Output the (x, y) coordinate of the center of the cell containing the given text.  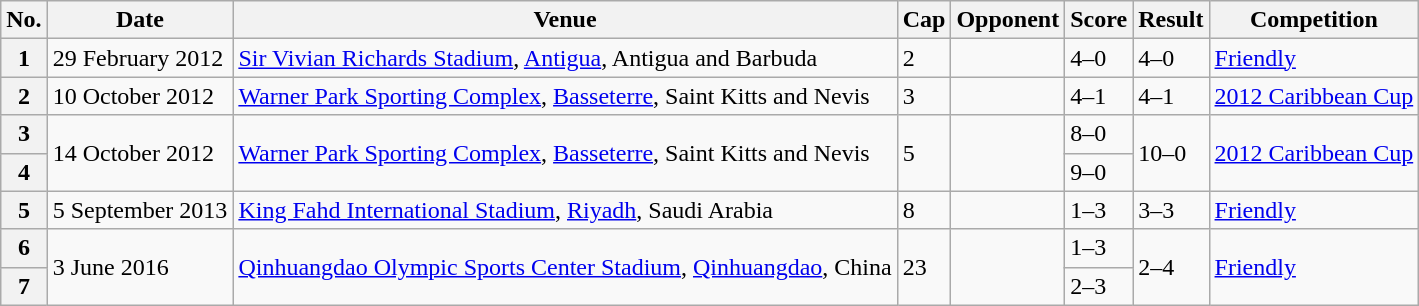
23 (924, 267)
1 (24, 58)
Score (1099, 20)
9–0 (1099, 172)
No. (24, 20)
Cap (924, 20)
Opponent (1008, 20)
3–3 (1171, 210)
2–3 (1099, 286)
Result (1171, 20)
5 September 2013 (140, 210)
2–4 (1171, 267)
14 October 2012 (140, 153)
Sir Vivian Richards Stadium, Antigua, Antigua and Barbuda (565, 58)
3 June 2016 (140, 267)
King Fahd International Stadium, Riyadh, Saudi Arabia (565, 210)
4 (24, 172)
8–0 (1099, 134)
Venue (565, 20)
10 October 2012 (140, 96)
6 (24, 248)
Competition (1314, 20)
Qinhuangdao Olympic Sports Center Stadium, Qinhuangdao, China (565, 267)
7 (24, 286)
10–0 (1171, 153)
Date (140, 20)
8 (924, 210)
29 February 2012 (140, 58)
